Return the (X, Y) coordinate for the center point of the cell that contains the specified text.  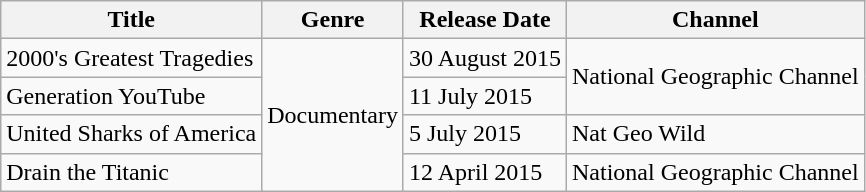
Title (132, 20)
Channel (716, 20)
5 July 2015 (484, 134)
United Sharks of America (132, 134)
Genre (333, 20)
Generation YouTube (132, 96)
Release Date (484, 20)
Documentary (333, 115)
12 April 2015 (484, 172)
30 August 2015 (484, 58)
Drain the Titanic (132, 172)
11 July 2015 (484, 96)
2000's Greatest Tragedies (132, 58)
Nat Geo Wild (716, 134)
